Capture the cell that displays the provided text and extract its [x, y] central coordinate. 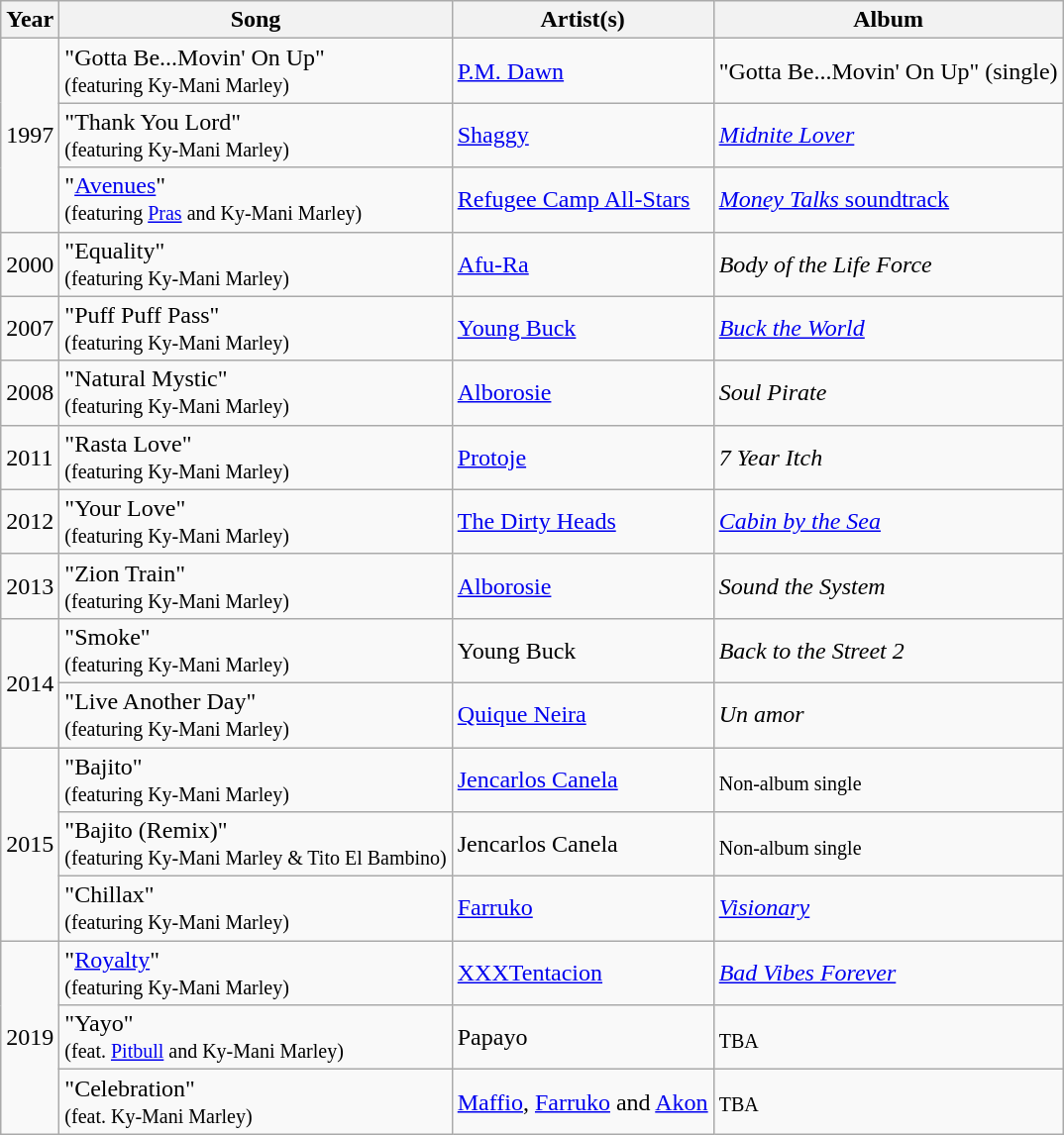
7 Year Itch [888, 458]
Year [30, 20]
Protoje [583, 458]
"Natural Mystic"(featuring Ky-Mani Marley) [256, 392]
Artist(s) [583, 20]
"Chillax"(featuring Ky-Mani Marley) [256, 909]
Money Talks soundtrack [888, 200]
Afu-Ra [583, 263]
2012 [30, 521]
Maffio, Farruko and Akon [583, 1101]
"Gotta Be...Movin' On Up"(featuring Ky-Mani Marley) [256, 71]
"Zion Train"(featuring Ky-Mani Marley) [256, 586]
XXXTentacion [583, 973]
"Puff Puff Pass"(featuring Ky-Mani Marley) [256, 329]
Cabin by the Sea [888, 521]
2013 [30, 586]
"Royalty"(featuring Ky-Mani Marley) [256, 973]
"Bajito (Remix)"(featuring Ky-Mani Marley & Tito El Bambino) [256, 844]
2000 [30, 263]
"Thank You Lord"(featuring Ky-Mani Marley) [256, 135]
Papayo [583, 1038]
"Live Another Day"(featuring Ky-Mani Marley) [256, 715]
"Avenues"(featuring Pras and Ky-Mani Marley) [256, 200]
The Dirty Heads [583, 521]
2014 [30, 682]
Un amor [888, 715]
2019 [30, 1038]
"Equality"(featuring Ky-Mani Marley) [256, 263]
Bad Vibes Forever [888, 973]
"Rasta Love"(featuring Ky-Mani Marley) [256, 458]
Midnite Lover [888, 135]
Visionary [888, 909]
1997 [30, 135]
P.M. Dawn [583, 71]
Soul Pirate [888, 392]
Quique Neira [583, 715]
Shaggy [583, 135]
"Yayo"(feat. Pitbull and Ky-Mani Marley) [256, 1038]
2007 [30, 329]
Buck the World [888, 329]
"Smoke"(featuring Ky-Mani Marley) [256, 650]
"Gotta Be...Movin' On Up" (single) [888, 71]
Farruko [583, 909]
"Celebration"(feat. Ky-Mani Marley) [256, 1101]
2015 [30, 844]
"Bajito"(featuring Ky-Mani Marley) [256, 778]
2011 [30, 458]
Body of the Life Force [888, 263]
Album [888, 20]
Sound the System [888, 586]
Refugee Camp All-Stars [583, 200]
"Your Love"(featuring Ky-Mani Marley) [256, 521]
Song [256, 20]
2008 [30, 392]
Back to the Street 2 [888, 650]
